Detect which cell encompasses the target text, then output its [x, y] center coordinate. 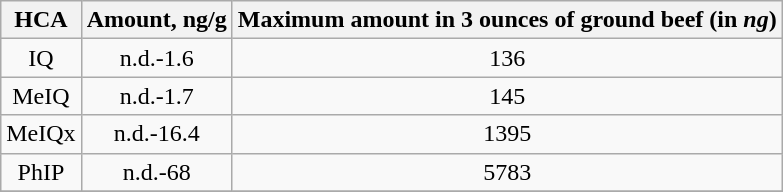
MeIQx [41, 134]
5783 [507, 172]
1395 [507, 134]
PhIP [41, 172]
n.d.-1.7 [156, 96]
IQ [41, 58]
145 [507, 96]
Amount, ng/g [156, 20]
n.d.-1.6 [156, 58]
MeIQ [41, 96]
136 [507, 58]
n.d.-68 [156, 172]
Maximum amount in 3 ounces of ground beef (in ng) [507, 20]
HCA [41, 20]
n.d.-16.4 [156, 134]
